Capture the cell that displays the provided text and extract its (x, y) central coordinate. 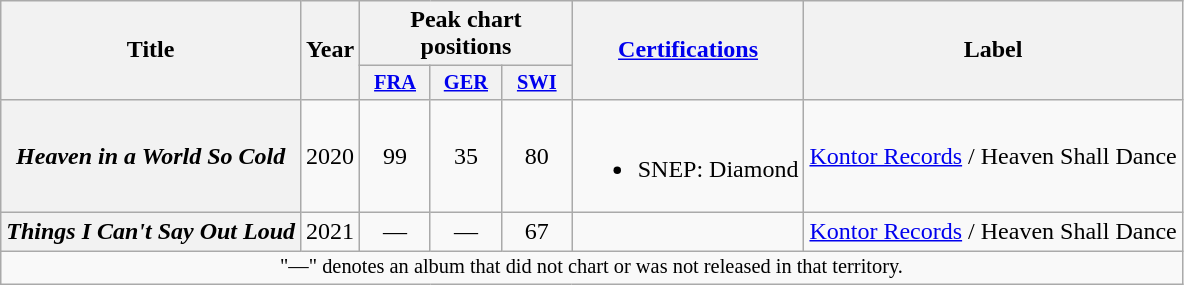
Things I Can't Say Out Loud (151, 232)
99 (396, 156)
Peak chart positions (466, 34)
"—" denotes an album that did not chart or was not released in that territory. (592, 268)
Heaven in a World So Cold (151, 156)
SWI (536, 83)
Title (151, 50)
2020 (330, 156)
35 (466, 156)
FRA (396, 83)
Certifications (688, 50)
80 (536, 156)
GER (466, 83)
Label (993, 50)
Year (330, 50)
SNEP: Diamond (688, 156)
2021 (330, 232)
67 (536, 232)
